Scan for the cell matching the given text and deliver its [X, Y] coordinate at center. 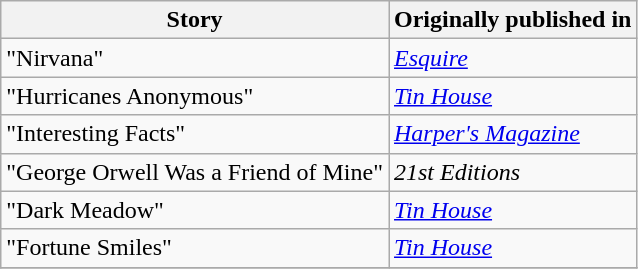
"Fortune Smiles" [195, 248]
21st Editions [512, 172]
Originally published in [512, 20]
"Hurricanes Anonymous" [195, 96]
"Nirvana" [195, 58]
"George Orwell Was a Friend of Mine" [195, 172]
"Interesting Facts" [195, 134]
Esquire [512, 58]
Story [195, 20]
Harper's Magazine [512, 134]
"Dark Meadow" [195, 210]
